Return the [x, y] coordinate for the center point of the cell that contains the specified text.  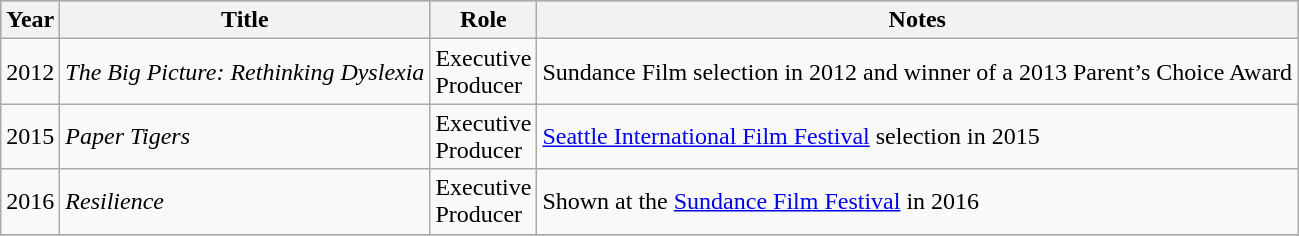
Title [245, 20]
Notes [918, 20]
Sundance Film selection in 2012 and winner of a 2013 Parent’s Choice Award [918, 72]
Role [484, 20]
Year [30, 20]
Shown at the Sundance Film Festival in 2016 [918, 202]
Paper Tigers [245, 136]
2016 [30, 202]
2015 [30, 136]
The Big Picture: Rethinking Dyslexia [245, 72]
2012 [30, 72]
Seattle International Film Festival selection in 2015 [918, 136]
Resilience [245, 202]
